Output the [X, Y] coordinate of the center of the cell containing the given text.  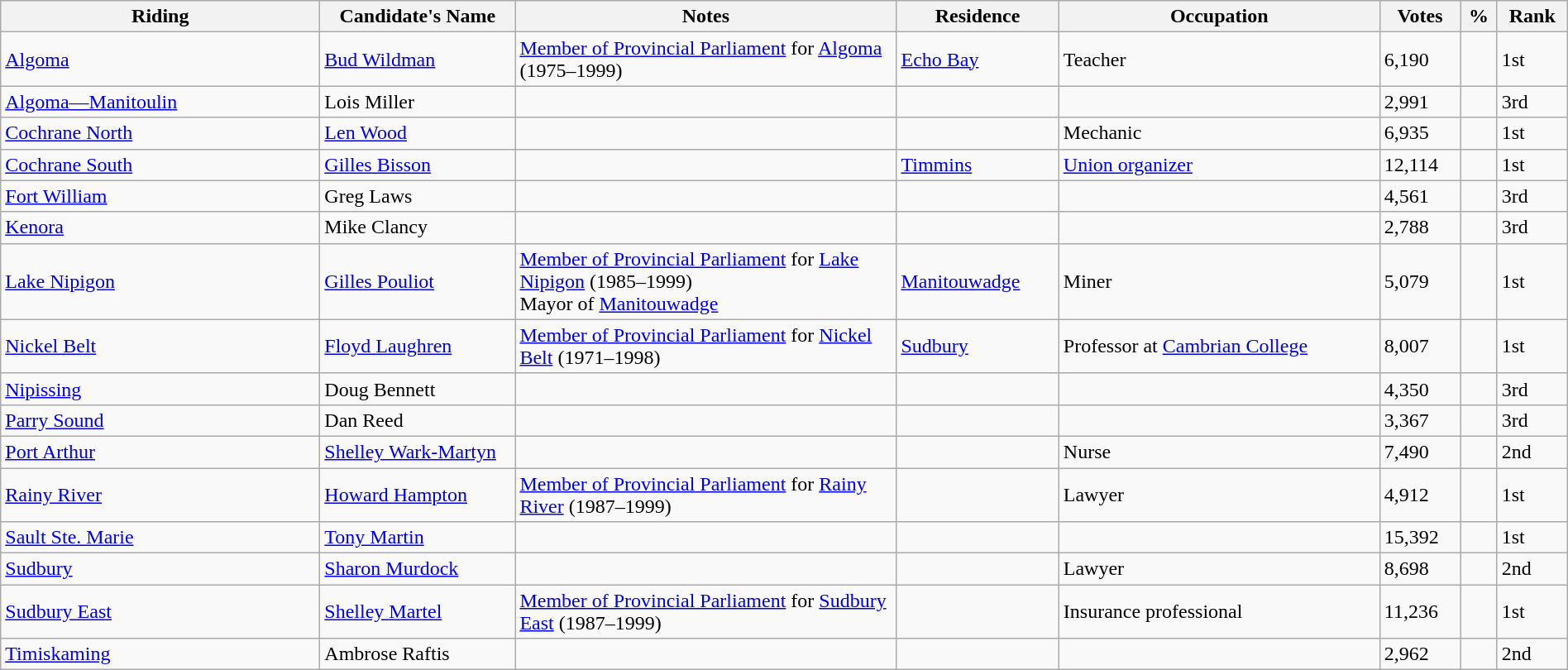
Floyd Laughren [418, 346]
Member of Provincial Parliament for Algoma (1975–1999) [706, 60]
5,079 [1420, 281]
Shelley Martel [418, 612]
Cochrane North [160, 133]
Len Wood [418, 133]
6,935 [1420, 133]
Algoma [160, 60]
Parry Sound [160, 420]
7,490 [1420, 452]
2,788 [1420, 227]
Dan Reed [418, 420]
Shelley Wark-Martyn [418, 452]
Riding [160, 17]
Cochrane South [160, 165]
Gilles Pouliot [418, 281]
Ambrose Raftis [418, 654]
% [1479, 17]
Occupation [1219, 17]
2,962 [1420, 654]
Port Arthur [160, 452]
Member of Provincial Parliament for Nickel Belt (1971–1998) [706, 346]
Kenora [160, 227]
Votes [1420, 17]
Rank [1532, 17]
Lois Miller [418, 102]
Member of Provincial Parliament for Rainy River (1987–1999) [706, 495]
Echo Bay [978, 60]
Teacher [1219, 60]
Union organizer [1219, 165]
Sault Ste. Marie [160, 538]
Mike Clancy [418, 227]
Doug Bennett [418, 389]
Professor at Cambrian College [1219, 346]
Miner [1219, 281]
8,698 [1420, 569]
15,392 [1420, 538]
Lake Nipigon [160, 281]
Fort William [160, 196]
Timiskaming [160, 654]
Gilles Bisson [418, 165]
Sharon Murdock [418, 569]
12,114 [1420, 165]
2,991 [1420, 102]
Sudbury East [160, 612]
8,007 [1420, 346]
Rainy River [160, 495]
Insurance professional [1219, 612]
Manitouwadge [978, 281]
Timmins [978, 165]
Notes [706, 17]
4,561 [1420, 196]
Member of Provincial Parliament for Sudbury East (1987–1999) [706, 612]
Residence [978, 17]
Candidate's Name [418, 17]
Bud Wildman [418, 60]
Algoma—Manitoulin [160, 102]
Member of Provincial Parliament for Lake Nipigon (1985–1999) Mayor of Manitouwadge [706, 281]
Nipissing [160, 389]
6,190 [1420, 60]
Mechanic [1219, 133]
11,236 [1420, 612]
4,350 [1420, 389]
Nurse [1219, 452]
Howard Hampton [418, 495]
Nickel Belt [160, 346]
3,367 [1420, 420]
Tony Martin [418, 538]
Greg Laws [418, 196]
4,912 [1420, 495]
